Extract the (x, y) coordinate from the center of the cell holding the provided text.  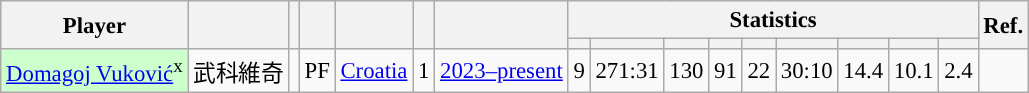
Domagoj Vukovićx (94, 71)
Croatia (374, 71)
9 (579, 71)
14.4 (863, 71)
91 (726, 71)
Statistics (773, 20)
武科維奇 (238, 71)
22 (758, 71)
2.4 (958, 71)
10.1 (913, 71)
130 (686, 71)
Ref. (1003, 25)
2023–present (502, 71)
Player (94, 25)
271:31 (627, 71)
1 (424, 71)
30:10 (808, 71)
PF (317, 71)
